Detect which cell encompasses the target text, then output its (X, Y) center coordinate. 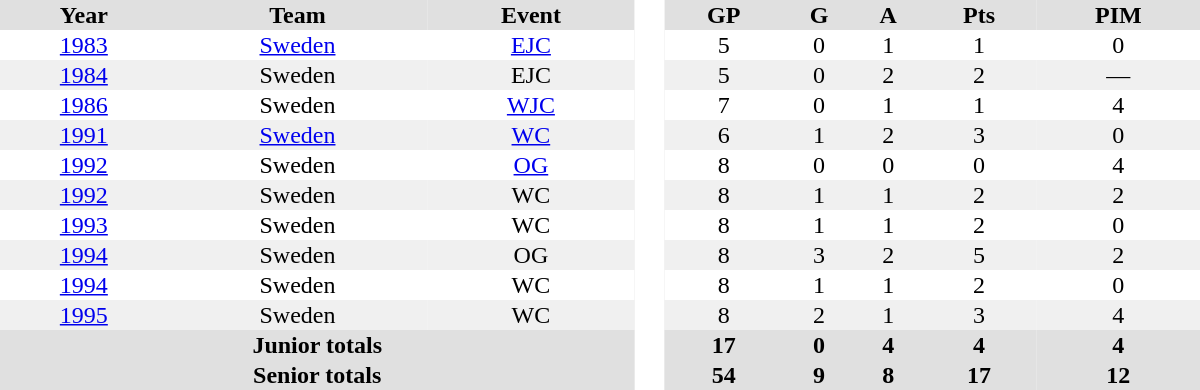
Year (84, 15)
PIM (1118, 15)
1993 (84, 225)
Senior totals (317, 375)
9 (818, 375)
1995 (84, 315)
Pts (980, 15)
1983 (84, 45)
12 (1118, 375)
A (888, 15)
54 (724, 375)
Junior totals (317, 345)
6 (724, 135)
Team (298, 15)
1986 (84, 105)
7 (724, 105)
1984 (84, 75)
GP (724, 15)
Event (530, 15)
— (1118, 75)
1991 (84, 135)
G (818, 15)
WJC (530, 105)
